For the text-containing cell, return its midpoint in (x, y) coordinate format. 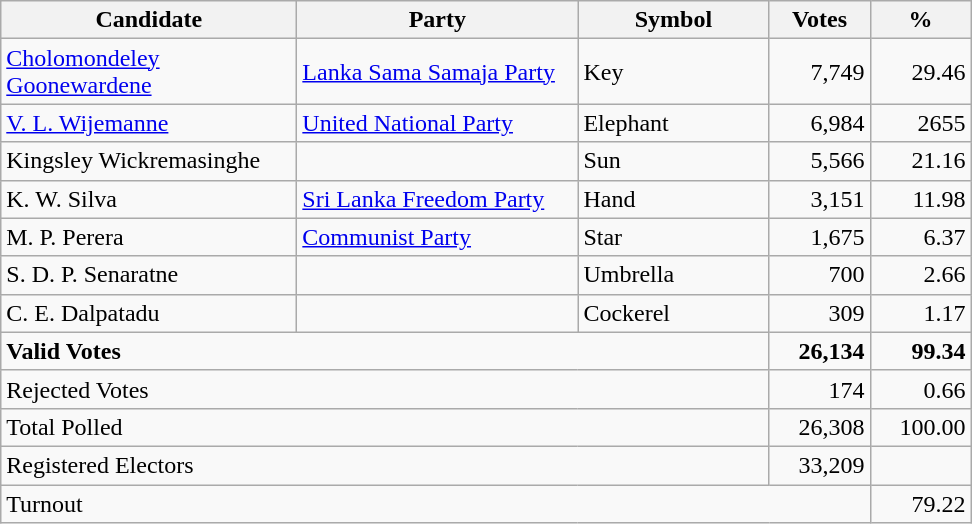
Rejected Votes (385, 389)
1.17 (920, 313)
26,134 (820, 351)
C. E. Dalpatadu (149, 313)
Valid Votes (385, 351)
M. P. Perera (149, 237)
2655 (920, 123)
Votes (820, 20)
United National Party (438, 123)
Registered Electors (385, 465)
S. D. P. Senaratne (149, 275)
Cholomondeley Goonewardene (149, 72)
Hand (674, 199)
99.34 (920, 351)
100.00 (920, 427)
700 (820, 275)
5,566 (820, 161)
Kingsley Wickremasinghe (149, 161)
Sun (674, 161)
Candidate (149, 20)
V. L. Wijemanne (149, 123)
Party (438, 20)
Total Polled (385, 427)
Cockerel (674, 313)
33,209 (820, 465)
Star (674, 237)
1,675 (820, 237)
Umbrella (674, 275)
21.16 (920, 161)
11.98 (920, 199)
K. W. Silva (149, 199)
29.46 (920, 72)
3,151 (820, 199)
0.66 (920, 389)
6,984 (820, 123)
6.37 (920, 237)
Turnout (436, 503)
Elephant (674, 123)
Communist Party (438, 237)
Lanka Sama Samaja Party (438, 72)
Key (674, 72)
2.66 (920, 275)
% (920, 20)
Symbol (674, 20)
174 (820, 389)
Sri Lanka Freedom Party (438, 199)
26,308 (820, 427)
309 (820, 313)
79.22 (920, 503)
7,749 (820, 72)
